Find where the given text appears and provide that cell's center as [x, y] coordinate. 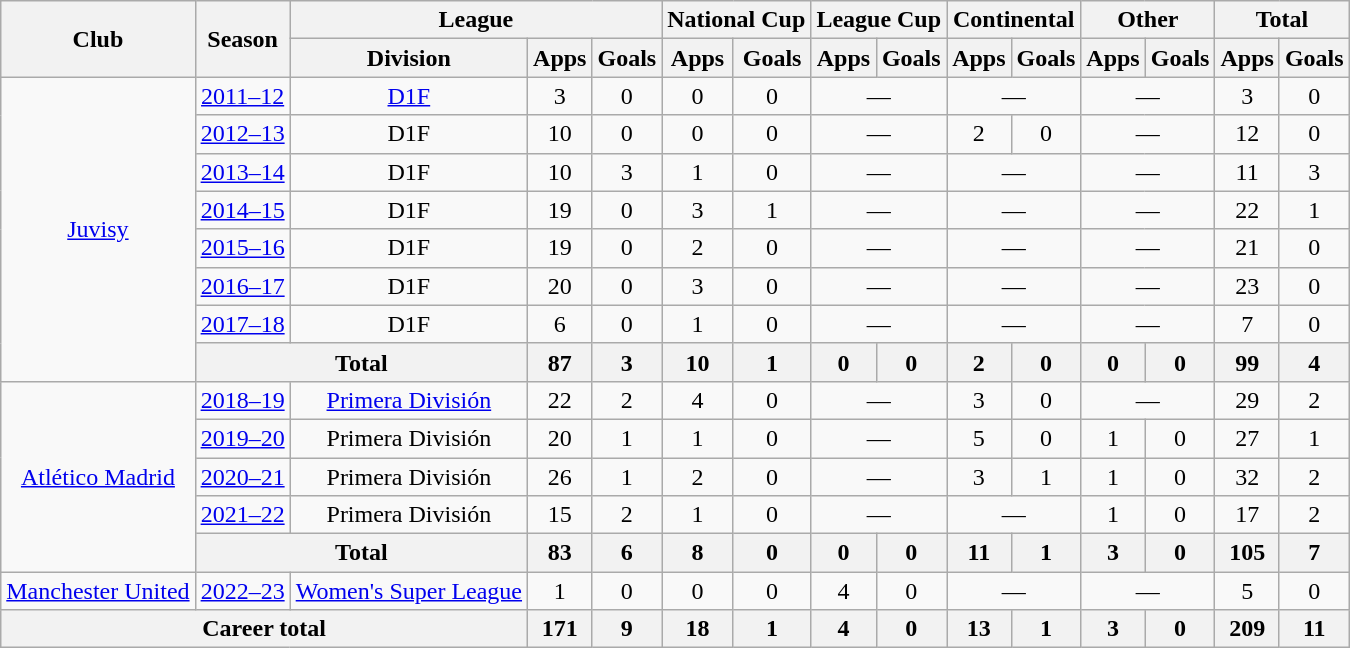
2012–13 [242, 134]
13 [979, 629]
2018–19 [242, 400]
2021–22 [242, 515]
171 [560, 629]
2011–12 [242, 96]
209 [1247, 629]
League [476, 20]
Division [408, 58]
23 [1247, 286]
8 [698, 553]
99 [1247, 362]
2014–15 [242, 210]
29 [1247, 400]
2016–17 [242, 286]
87 [560, 362]
105 [1247, 553]
2015–16 [242, 248]
32 [1247, 477]
Juvisy [98, 229]
2017–18 [242, 324]
17 [1247, 515]
18 [698, 629]
15 [560, 515]
2019–20 [242, 438]
83 [560, 553]
Career total [264, 629]
12 [1247, 134]
2013–14 [242, 172]
Atlético Madrid [98, 476]
Other [1148, 20]
9 [627, 629]
Women's Super League [408, 591]
26 [560, 477]
Season [242, 39]
21 [1247, 248]
2022–23 [242, 591]
27 [1247, 438]
Club [98, 39]
2020–21 [242, 477]
Manchester United [98, 591]
National Cup [736, 20]
Continental [1014, 20]
League Cup [879, 20]
